Extract the (X, Y) coordinate from the center of the cell holding the provided text.  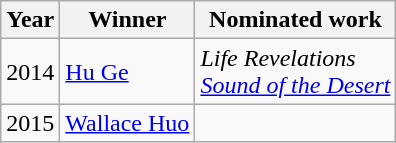
Wallace Huo (128, 123)
Year (30, 20)
Life RevelationsSound of the Desert (296, 72)
2014 (30, 72)
Nominated work (296, 20)
2015 (30, 123)
Hu Ge (128, 72)
Winner (128, 20)
